For the text-containing cell, return its midpoint in (X, Y) coordinate format. 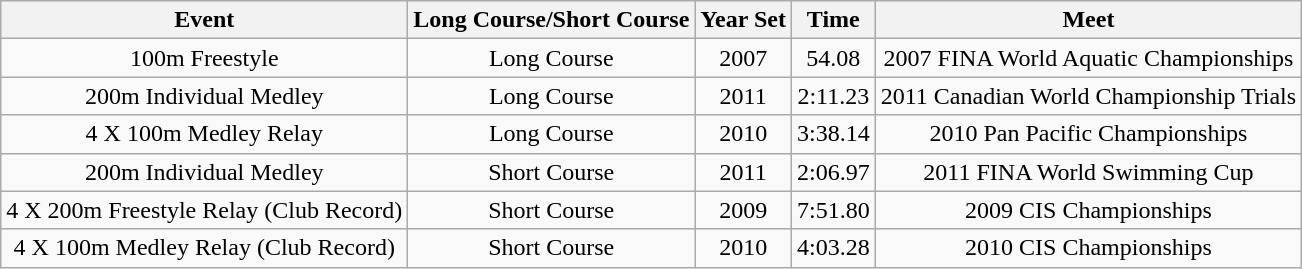
2:11.23 (833, 96)
4 X 100m Medley Relay (204, 134)
4 X 100m Medley Relay (Club Record) (204, 248)
Year Set (744, 20)
7:51.80 (833, 210)
54.08 (833, 58)
2:06.97 (833, 172)
4:03.28 (833, 248)
100m Freestyle (204, 58)
2010 Pan Pacific Championships (1088, 134)
3:38.14 (833, 134)
4 X 200m Freestyle Relay (Club Record) (204, 210)
2011 Canadian World Championship Trials (1088, 96)
2010 CIS Championships (1088, 248)
2009 CIS Championships (1088, 210)
Event (204, 20)
Time (833, 20)
2009 (744, 210)
2007 FINA World Aquatic Championships (1088, 58)
Long Course/Short Course (552, 20)
2011 FINA World Swimming Cup (1088, 172)
2007 (744, 58)
Meet (1088, 20)
